Return (X, Y) of the center of cell containing provided text 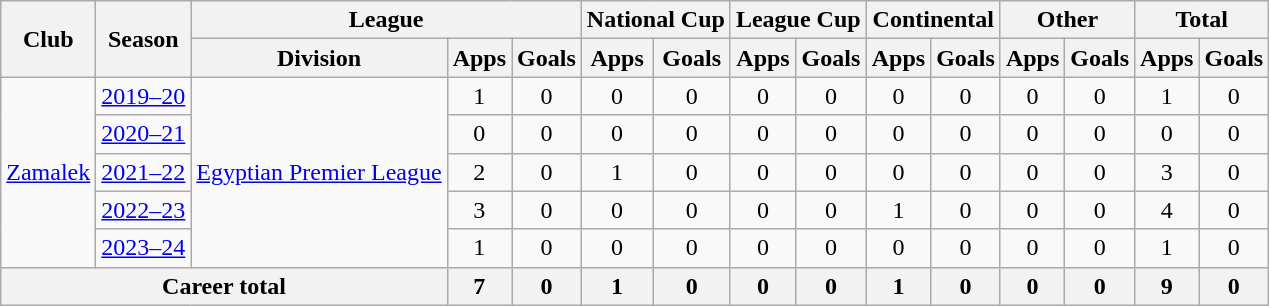
Zamalek (48, 172)
Career total (224, 286)
Total (1202, 20)
Continental (933, 20)
2020–21 (144, 134)
Season (144, 39)
Club (48, 39)
2019–20 (144, 96)
League Cup (798, 20)
Other (1067, 20)
7 (479, 286)
Division (319, 58)
Egyptian Premier League (319, 172)
9 (1167, 286)
League (386, 20)
National Cup (656, 20)
2021–22 (144, 172)
2 (479, 172)
2022–23 (144, 210)
4 (1167, 210)
2023–24 (144, 248)
